Detect which cell encompasses the target text, then output its [x, y] center coordinate. 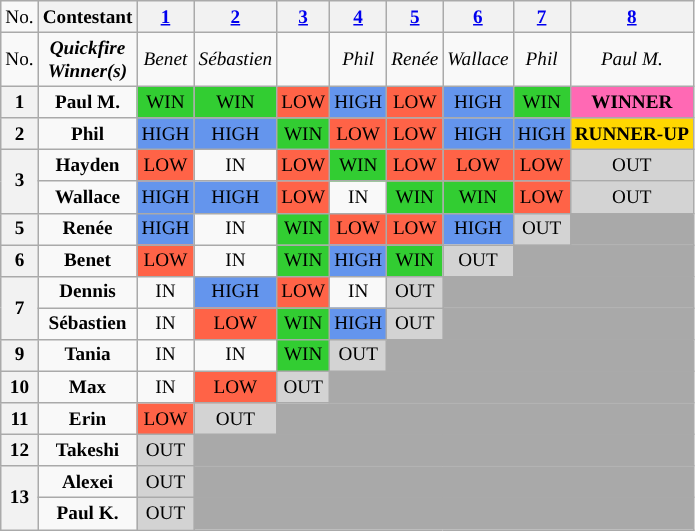
13 [20, 498]
10 [20, 387]
QuickfireWinner(s) [88, 59]
Erin [88, 419]
12 [20, 450]
Contestant [88, 17]
4 [358, 17]
8 [632, 17]
RUNNER-UP [632, 134]
9 [20, 355]
WINNER [632, 102]
Paul K. [88, 514]
Max [88, 387]
Dennis [88, 292]
Tania [88, 355]
Takeshi [88, 450]
Alexei [88, 482]
Hayden [88, 166]
11 [20, 419]
